From the cell containing the given text, extract its center point as (x, y) coordinate. 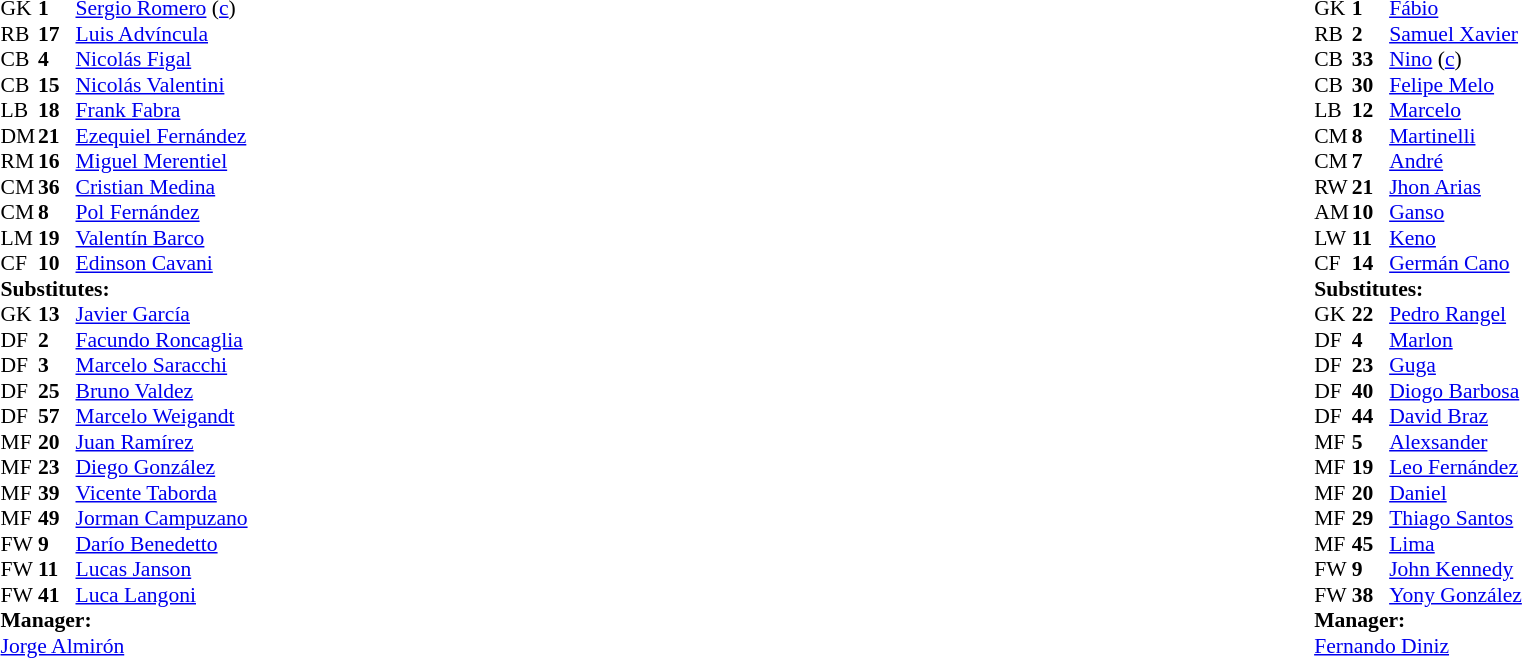
Martinelli (1456, 136)
Juan Ramírez (162, 442)
17 (57, 34)
Guga (1456, 365)
16 (57, 161)
LW (1333, 238)
39 (57, 493)
Marcelo (1456, 111)
Valentín Barco (162, 238)
Frank Fabra (162, 111)
Lima (1456, 544)
Cristian Medina (162, 187)
45 (1371, 544)
Ezequiel Fernández (162, 136)
Pedro Rangel (1456, 315)
Marcelo Saracchi (162, 365)
RM (19, 161)
RW (1333, 187)
44 (1371, 417)
Leo Fernández (1456, 467)
LM (19, 238)
Bruno Valdez (162, 391)
30 (1371, 85)
André (1456, 161)
Luca Langoni (162, 595)
Pol Fernández (162, 213)
57 (57, 417)
Vicente Taborda (162, 493)
12 (1371, 111)
13 (57, 315)
15 (57, 85)
25 (57, 391)
Germán Cano (1456, 263)
Keno (1456, 238)
36 (57, 187)
Lucas Janson (162, 569)
Daniel (1456, 493)
40 (1371, 391)
Alexsander (1456, 442)
Edinson Cavani (162, 263)
Nicolás Figal (162, 59)
Samuel Xavier (1456, 34)
5 (1371, 442)
29 (1371, 519)
22 (1371, 315)
Yony González (1456, 595)
David Braz (1456, 417)
Diego González (162, 467)
41 (57, 595)
Javier García (162, 315)
3 (57, 365)
Marlon (1456, 340)
Jorman Campuzano (162, 519)
Darío Benedetto (162, 544)
Miguel Merentiel (162, 161)
AM (1333, 213)
Nino (c) (1456, 59)
Diogo Barbosa (1456, 391)
7 (1371, 161)
Jhon Arias (1456, 187)
Marcelo Weigandt (162, 417)
Luis Advíncula (162, 34)
18 (57, 111)
Facundo Roncaglia (162, 340)
33 (1371, 59)
Felipe Melo (1456, 85)
Nicolás Valentini (162, 85)
DM (19, 136)
Thiago Santos (1456, 519)
14 (1371, 263)
38 (1371, 595)
John Kennedy (1456, 569)
Ganso (1456, 213)
49 (57, 519)
